Find where the given text appears and provide that cell's center as [X, Y] coordinate. 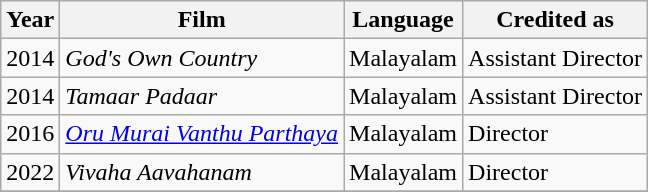
God's Own Country [202, 58]
Credited as [556, 20]
Vivaha Aavahanam [202, 172]
Tamaar Padaar [202, 96]
Oru Murai Vanthu Parthaya [202, 134]
Language [404, 20]
Film [202, 20]
2022 [30, 172]
2016 [30, 134]
Year [30, 20]
